Identify which cell holds the provided text, then report its (X, Y) central coordinate. 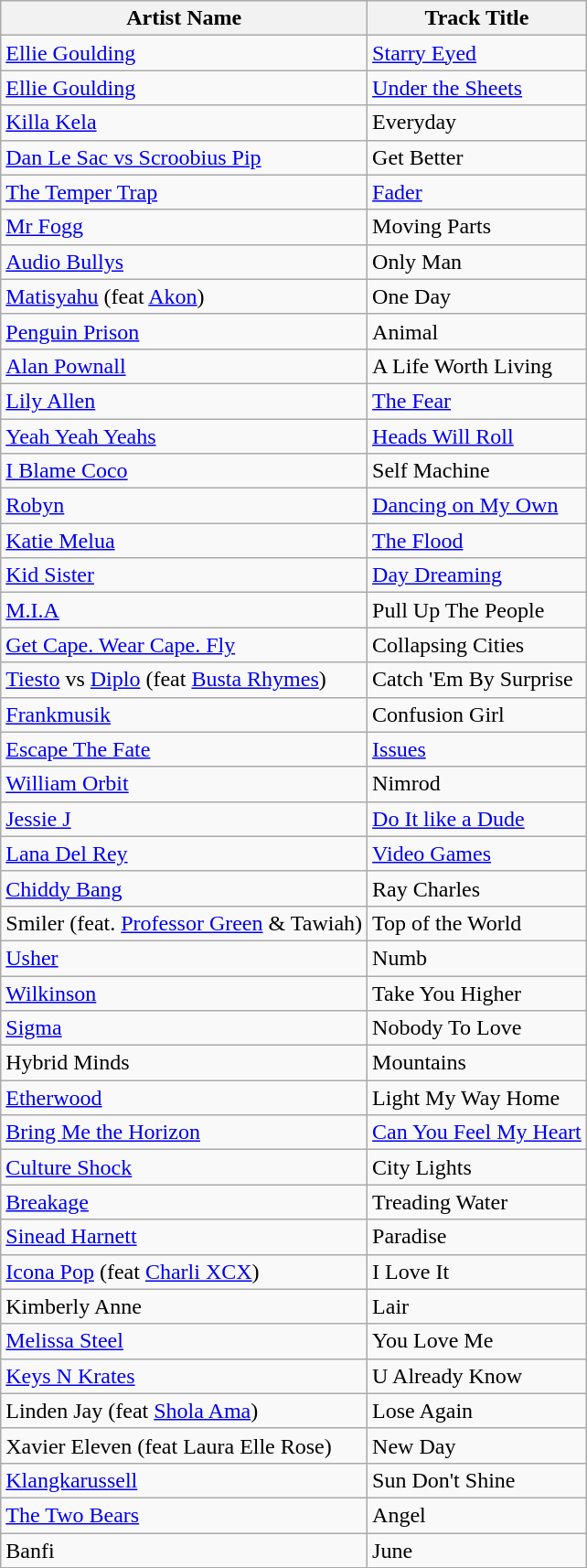
Mountains (477, 1063)
Numb (477, 958)
Heads Will Roll (477, 436)
Sun Don't Shine (477, 1480)
The Fear (477, 401)
Hybrid Minds (185, 1063)
Mr Fogg (185, 227)
Top of the World (477, 923)
Kimberly Anne (185, 1306)
City Lights (477, 1167)
Dancing on My Own (477, 506)
Chiddy Bang (185, 888)
I Love It (477, 1272)
Bring Me the Horizon (185, 1133)
Track Title (477, 18)
Do It like a Dude (477, 819)
Audio Bullys (185, 262)
Breakage (185, 1202)
Klangkarussell (185, 1480)
June (477, 1551)
Everyday (477, 123)
Wilkinson (185, 993)
Animal (477, 331)
You Love Me (477, 1341)
Melissa Steel (185, 1341)
Nimrod (477, 784)
Day Dreaming (477, 575)
Matisyahu (feat Akon) (185, 296)
Robyn (185, 506)
Keys N Krates (185, 1376)
Etherwood (185, 1098)
Sigma (185, 1028)
Xavier Eleven (feat Laura Elle Rose) (185, 1445)
Dan Le Sac vs Scroobius Pip (185, 157)
Under the Sheets (477, 88)
Catch 'Em By Surprise (477, 680)
Smiler (feat. Professor Green & Tawiah) (185, 923)
Killa Kela (185, 123)
Tiesto vs Diplo (feat Busta Rhymes) (185, 680)
Can You Feel My Heart (477, 1133)
Jessie J (185, 819)
Kid Sister (185, 575)
Penguin Prison (185, 331)
Ray Charles (477, 888)
Video Games (477, 854)
New Day (477, 1445)
Issues (477, 749)
Paradise (477, 1237)
Lair (477, 1306)
Linden Jay (feat Shola Ama) (185, 1411)
Alan Pownall (185, 366)
Lana Del Rey (185, 854)
M.I.A (185, 610)
Self Machine (477, 471)
Pull Up The People (477, 610)
Only Man (477, 262)
William Orbit (185, 784)
Fader (477, 192)
Icona Pop (feat Charli XCX) (185, 1272)
Frankmusik (185, 714)
Lily Allen (185, 401)
Treading Water (477, 1202)
The Temper Trap (185, 192)
Angel (477, 1515)
Light My Way Home (477, 1098)
Escape The Fate (185, 749)
Usher (185, 958)
Sinead Harnett (185, 1237)
Take You Higher (477, 993)
Yeah Yeah Yeahs (185, 436)
Starry Eyed (477, 53)
U Already Know (477, 1376)
Get Better (477, 157)
The Two Bears (185, 1515)
Confusion Girl (477, 714)
Culture Shock (185, 1167)
The Flood (477, 541)
Banfi (185, 1551)
Nobody To Love (477, 1028)
Artist Name (185, 18)
Collapsing Cities (477, 645)
I Blame Coco (185, 471)
Get Cape. Wear Cape. Fly (185, 645)
Katie Melua (185, 541)
A Life Worth Living (477, 366)
Lose Again (477, 1411)
One Day (477, 296)
Moving Parts (477, 227)
